Search for the cell housing the specified text and yield its (X, Y) center coordinate. 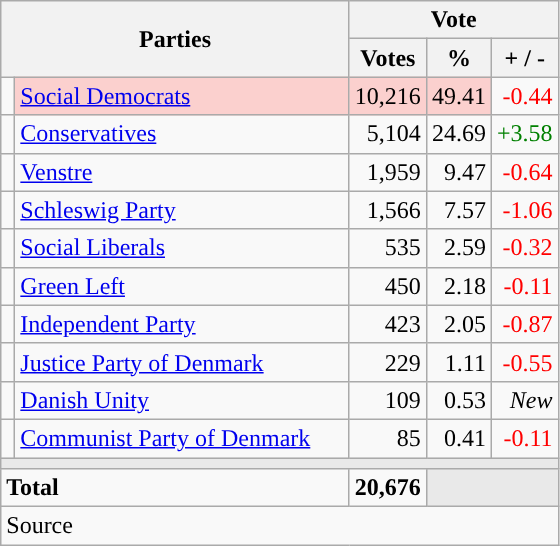
1.11 (458, 362)
-0.64 (524, 172)
2.18 (458, 286)
450 (388, 286)
Source (280, 526)
7.57 (458, 210)
+3.58 (524, 134)
9.47 (458, 172)
85 (388, 438)
2.59 (458, 248)
Parties (176, 39)
-1.06 (524, 210)
5,104 (388, 134)
-0.32 (524, 248)
Vote (454, 20)
10,216 (388, 96)
Independent Party (182, 324)
Venstre (182, 172)
423 (388, 324)
Social Democrats (182, 96)
Votes (388, 58)
Conservatives (182, 134)
Schleswig Party (182, 210)
109 (388, 400)
Justice Party of Denmark (182, 362)
Communist Party of Denmark (182, 438)
% (458, 58)
Total (176, 488)
-0.44 (524, 96)
49.41 (458, 96)
0.53 (458, 400)
229 (388, 362)
+ / - (524, 58)
24.69 (458, 134)
1,566 (388, 210)
535 (388, 248)
Green Left (182, 286)
2.05 (458, 324)
-0.55 (524, 362)
Danish Unity (182, 400)
0.41 (458, 438)
Social Liberals (182, 248)
20,676 (388, 488)
-0.87 (524, 324)
1,959 (388, 172)
New (524, 400)
